Capture the cell that displays the provided text and extract its [X, Y] central coordinate. 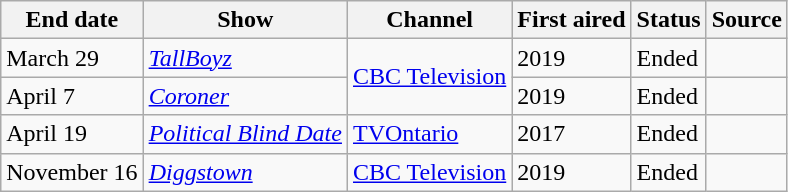
Status [668, 20]
April 7 [72, 96]
Source [746, 20]
Channel [429, 20]
TVOntario [429, 134]
TallBoyz [245, 58]
End date [72, 20]
March 29 [72, 58]
Political Blind Date [245, 134]
2017 [572, 134]
Diggstown [245, 172]
First aired [572, 20]
April 19 [72, 134]
November 16 [72, 172]
Show [245, 20]
Coroner [245, 96]
